Locate the cell with the specified text and output its [x, y] center coordinate. 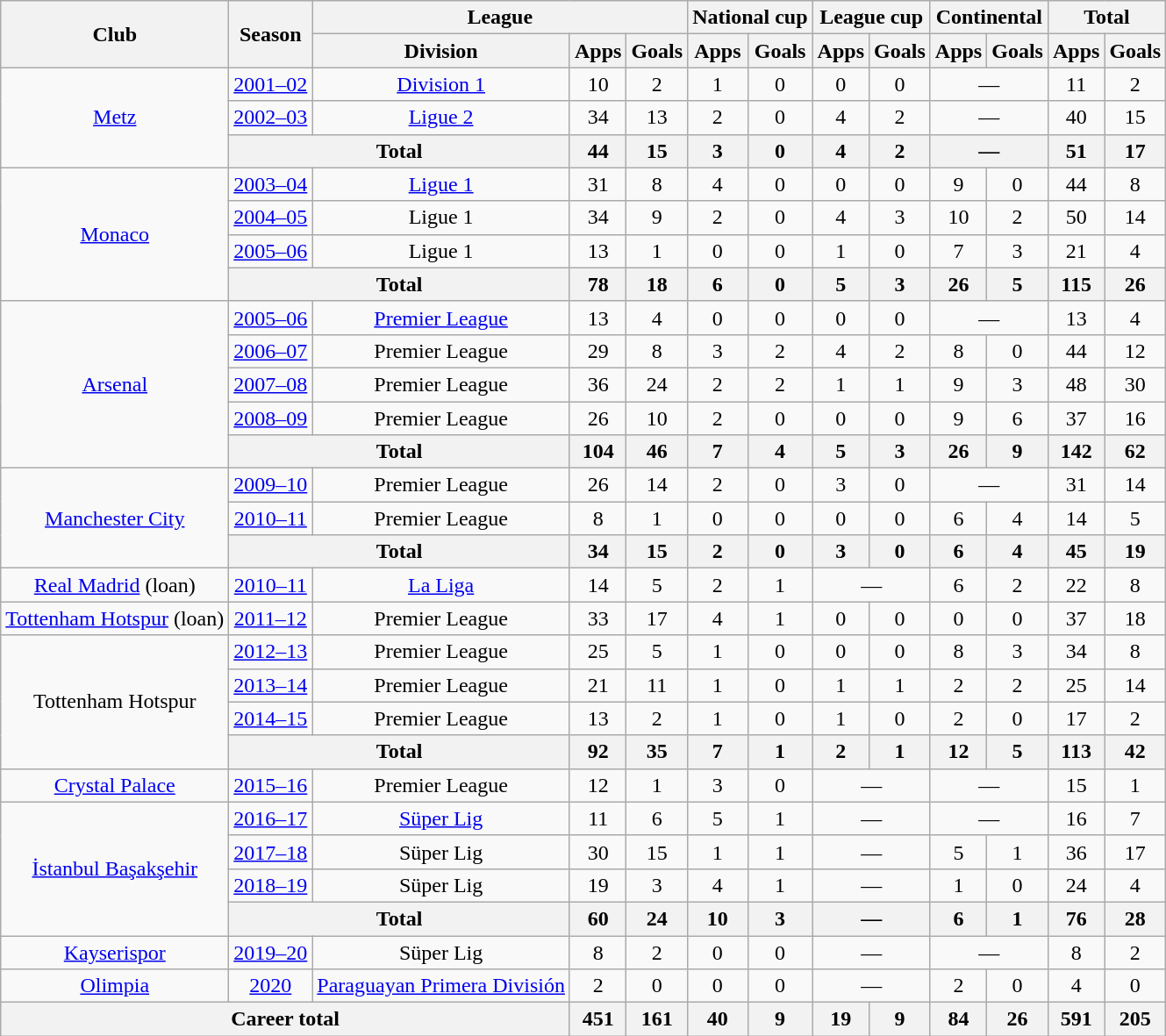
2013–14 [270, 685]
29 [597, 351]
National cup [750, 18]
42 [1135, 752]
Kayserispor [115, 952]
2015–16 [270, 785]
Real Madrid (loan) [115, 585]
2016–17 [270, 818]
2008–09 [270, 418]
22 [1076, 585]
İstanbul Başakşehir [115, 868]
Career total [286, 1019]
50 [1076, 218]
League cup [871, 18]
2002–03 [270, 118]
48 [1076, 384]
Continental [989, 18]
28 [1135, 918]
62 [1135, 452]
2009–10 [270, 485]
76 [1076, 918]
Tottenham Hotspur [115, 702]
Season [270, 34]
League [500, 18]
60 [597, 918]
51 [1076, 151]
Club [115, 34]
104 [597, 452]
2007–08 [270, 384]
451 [597, 1019]
2012–13 [270, 652]
2006–07 [270, 351]
2014–15 [270, 718]
113 [1076, 752]
Arsenal [115, 384]
2020 [270, 986]
2001–02 [270, 84]
Division [441, 51]
Division 1 [441, 84]
591 [1076, 1019]
Tottenham Hotspur (loan) [115, 618]
Ligue 2 [441, 118]
Olimpia [115, 986]
33 [597, 618]
161 [657, 1019]
115 [1076, 284]
46 [657, 452]
2017–18 [270, 852]
Metz [115, 118]
78 [597, 284]
La Liga [441, 585]
Monaco [115, 234]
35 [657, 752]
Manchester City [115, 518]
Paraguayan Primera División [441, 986]
84 [958, 1019]
92 [597, 752]
2003–04 [270, 184]
142 [1076, 452]
2019–20 [270, 952]
2011–12 [270, 618]
2018–19 [270, 885]
Crystal Palace [115, 785]
45 [1076, 552]
2004–05 [270, 218]
205 [1135, 1019]
